Pinpoint the cell where the given text exists, returning its (X, Y) midpoint coordinate. 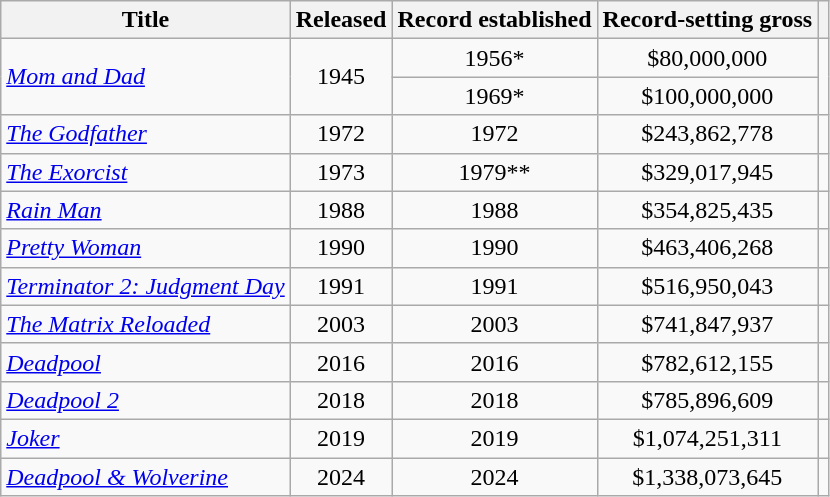
Title (146, 20)
$1,074,251,311 (708, 438)
1969* (494, 96)
Record established (494, 20)
Mom and Dad (146, 77)
Joker (146, 438)
1979** (494, 172)
Released (341, 20)
1973 (341, 172)
$100,000,000 (708, 96)
$516,950,043 (708, 286)
The Matrix Reloaded (146, 324)
$785,896,609 (708, 400)
Deadpool & Wolverine (146, 477)
1956* (494, 58)
$80,000,000 (708, 58)
$741,847,937 (708, 324)
$1,338,073,645 (708, 477)
Deadpool (146, 362)
Pretty Woman (146, 248)
The Godfather (146, 134)
$329,017,945 (708, 172)
$354,825,435 (708, 210)
$782,612,155 (708, 362)
Record-setting gross (708, 20)
1945 (341, 77)
Rain Man (146, 210)
Terminator 2: Judgment Day (146, 286)
The Exorcist (146, 172)
Deadpool 2 (146, 400)
$243,862,778 (708, 134)
$463,406,268 (708, 248)
